Return (X, Y) of the center of cell containing provided text 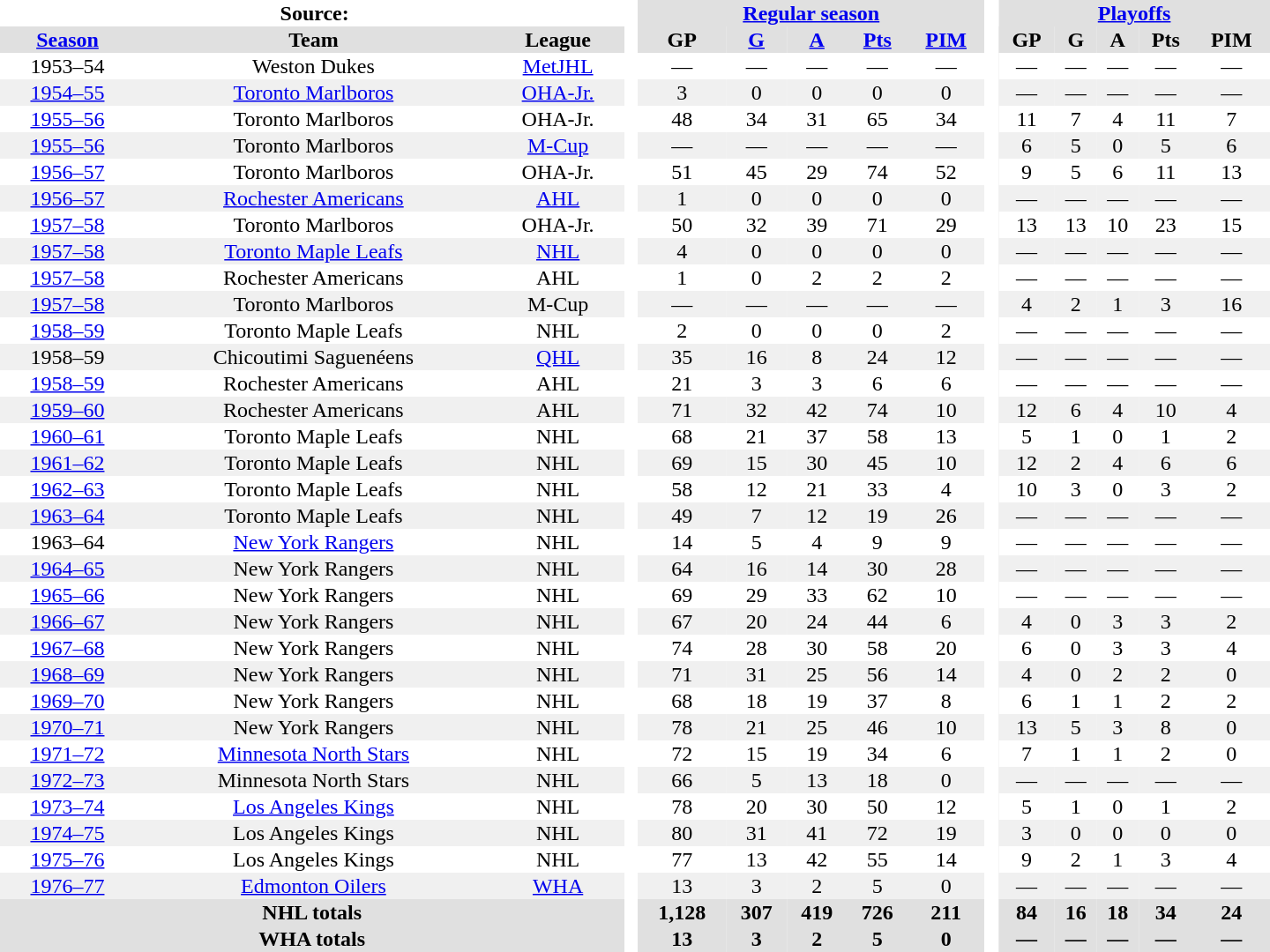
1973–74 (67, 807)
Weston Dukes (314, 66)
Season (67, 40)
1966–67 (67, 621)
NHL totals (312, 912)
211 (945, 912)
48 (682, 119)
49 (682, 516)
1964–65 (67, 569)
1967–68 (67, 648)
1968–69 (67, 674)
1953–54 (67, 66)
Playoffs (1134, 13)
1970–71 (67, 727)
Source: (312, 13)
League (557, 40)
1971–72 (67, 754)
1975–76 (67, 859)
WHA (557, 886)
Regular season (811, 13)
1961–62 (67, 463)
1974–75 (67, 833)
26 (945, 516)
55 (877, 859)
1965–66 (67, 595)
MetJHL (557, 66)
77 (682, 859)
51 (682, 172)
Edmonton Oilers (314, 886)
1960–61 (67, 436)
WHA totals (312, 939)
QHL (557, 357)
67 (682, 621)
44 (877, 621)
23 (1166, 225)
1954–55 (67, 93)
52 (945, 172)
41 (817, 833)
1972–73 (67, 780)
1959–60 (67, 410)
80 (682, 833)
62 (877, 595)
64 (682, 569)
65 (877, 119)
726 (877, 912)
46 (877, 727)
35 (682, 357)
Team (314, 40)
1969–70 (67, 701)
1962–63 (67, 489)
56 (877, 674)
66 (682, 780)
307 (757, 912)
1976–77 (67, 886)
84 (1027, 912)
Chicoutimi Saguenéens (314, 357)
419 (817, 912)
1,128 (682, 912)
39 (817, 225)
